Return (X, Y) of the center of cell containing provided text 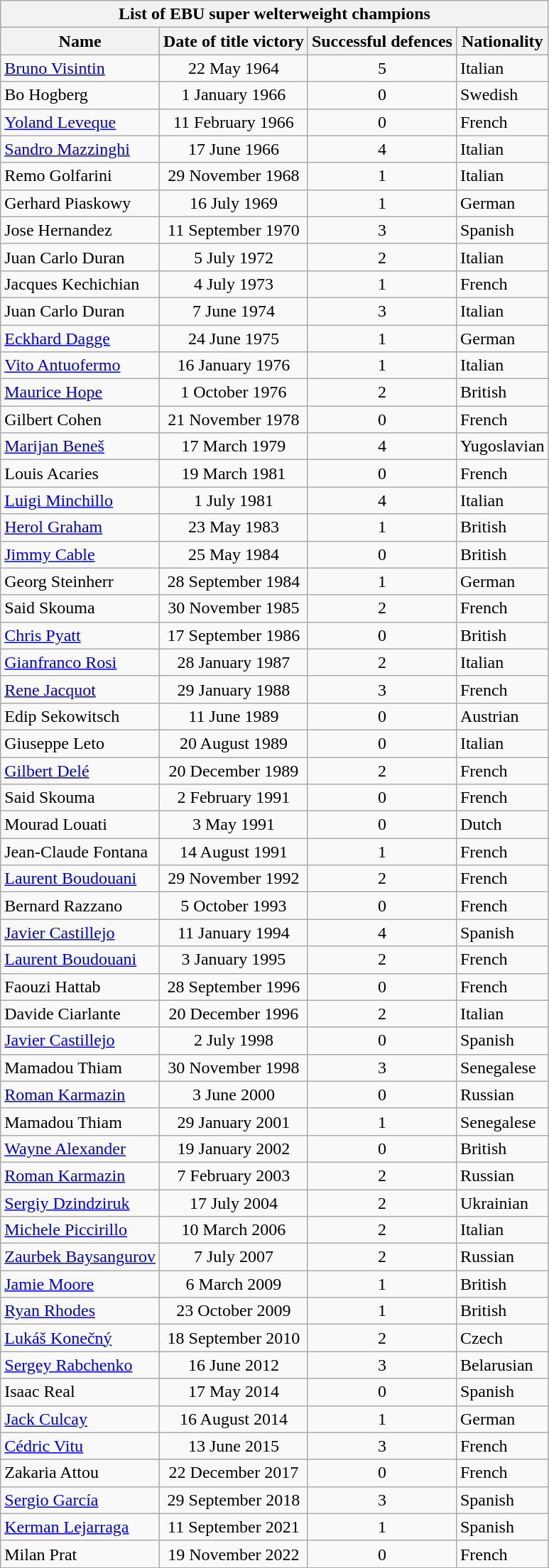
23 October 2009 (233, 1311)
Eckhard Dagge (80, 339)
16 August 2014 (233, 1419)
11 February 1966 (233, 122)
Gilbert Delé (80, 770)
Sandro Mazzinghi (80, 149)
29 January 1988 (233, 689)
4 July 1973 (233, 284)
11 January 1994 (233, 933)
Jose Hernandez (80, 230)
17 March 1979 (233, 446)
23 May 1983 (233, 527)
Kerman Lejarraga (80, 1527)
Faouzi Hattab (80, 987)
7 June 1974 (233, 311)
7 July 2007 (233, 1257)
Georg Steinherr (80, 581)
11 September 2021 (233, 1527)
Lukáš Konečný (80, 1338)
7 February 2003 (233, 1175)
Marijan Beneš (80, 446)
22 December 2017 (233, 1473)
16 January 1976 (233, 366)
Czech (502, 1338)
Milan Prat (80, 1554)
Bruno Visintin (80, 68)
Bo Hogberg (80, 95)
Michele Piccirillo (80, 1230)
29 November 1968 (233, 176)
Gerhard Piaskowy (80, 203)
Davide Ciarlante (80, 1014)
3 May 1991 (233, 825)
Jean-Claude Fontana (80, 852)
20 August 1989 (233, 743)
Sergey Rabchenko (80, 1365)
20 December 1996 (233, 1014)
Ukrainian (502, 1203)
21 November 1978 (233, 420)
17 May 2014 (233, 1392)
Bernard Razzano (80, 906)
Successful defences (382, 41)
10 March 2006 (233, 1230)
Jack Culcay (80, 1419)
Gianfranco Rosi (80, 662)
Austrian (502, 716)
5 (382, 68)
24 June 1975 (233, 339)
Zakaria Attou (80, 1473)
Vito Antuofermo (80, 366)
Name (80, 41)
17 June 1966 (233, 149)
Swedish (502, 95)
Jacques Kechichian (80, 284)
Cédric Vitu (80, 1446)
1 January 1966 (233, 95)
Sergio García (80, 1500)
Date of title victory (233, 41)
Rene Jacquot (80, 689)
2 July 1998 (233, 1041)
Sergiy Dzindziruk (80, 1203)
1 July 1981 (233, 500)
Luigi Minchillo (80, 500)
Isaac Real (80, 1392)
30 November 1998 (233, 1068)
11 September 1970 (233, 230)
Maurice Hope (80, 393)
17 September 1986 (233, 635)
18 September 2010 (233, 1338)
16 June 2012 (233, 1365)
Remo Golfarini (80, 176)
19 March 1981 (233, 473)
5 October 1993 (233, 906)
Belarusian (502, 1365)
Nationality (502, 41)
List of EBU super welterweight champions (274, 14)
29 November 1992 (233, 879)
Herol Graham (80, 527)
16 July 1969 (233, 203)
6 March 2009 (233, 1284)
28 September 1996 (233, 987)
14 August 1991 (233, 852)
Chris Pyatt (80, 635)
Ryan Rhodes (80, 1311)
Wayne Alexander (80, 1148)
Gilbert Cohen (80, 420)
Edip Sekowitsch (80, 716)
3 June 2000 (233, 1095)
28 January 1987 (233, 662)
28 September 1984 (233, 581)
Dutch (502, 825)
3 January 1995 (233, 960)
19 November 2022 (233, 1554)
1 October 1976 (233, 393)
20 December 1989 (233, 770)
19 January 2002 (233, 1148)
Mourad Louati (80, 825)
5 July 1972 (233, 257)
Yugoslavian (502, 446)
30 November 1985 (233, 608)
11 June 1989 (233, 716)
2 February 1991 (233, 798)
Jimmy Cable (80, 554)
22 May 1964 (233, 68)
Louis Acaries (80, 473)
Jamie Moore (80, 1284)
29 September 2018 (233, 1500)
Yoland Leveque (80, 122)
Giuseppe Leto (80, 743)
13 June 2015 (233, 1446)
25 May 1984 (233, 554)
Zaurbek Baysangurov (80, 1257)
29 January 2001 (233, 1122)
17 July 2004 (233, 1203)
